Search for the cell housing the specified text and yield its (x, y) center coordinate. 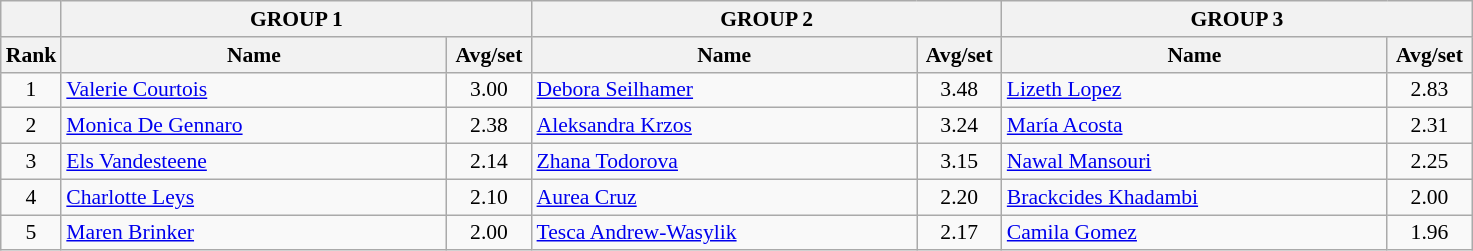
2.20 (960, 197)
1 (32, 90)
Aurea Cruz (724, 197)
Valerie Courtois (254, 90)
3.24 (960, 126)
3.00 (488, 90)
María Acosta (1194, 126)
Aleksandra Krzos (724, 126)
5 (32, 233)
3.15 (960, 162)
Charlotte Leys (254, 197)
GROUP 3 (1237, 19)
2.17 (960, 233)
2.25 (1430, 162)
2.83 (1430, 90)
GROUP 1 (296, 19)
3 (32, 162)
1.96 (1430, 233)
4 (32, 197)
Monica De Gennaro (254, 126)
2.31 (1430, 126)
2.10 (488, 197)
2.38 (488, 126)
Nawal Mansouri (1194, 162)
Rank (32, 55)
Lizeth Lopez (1194, 90)
Zhana Todorova (724, 162)
Maren Brinker (254, 233)
Tesca Andrew-Wasylik (724, 233)
Brackcides Khadambi (1194, 197)
Debora Seilhamer (724, 90)
3.48 (960, 90)
Camila Gomez (1194, 233)
GROUP 2 (767, 19)
2.14 (488, 162)
Els Vandesteene (254, 162)
2 (32, 126)
